Find where the given text appears and provide that cell's center as [X, Y] coordinate. 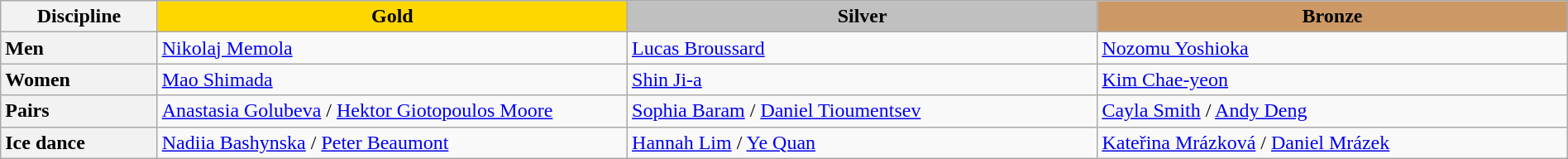
Women [79, 79]
Ice dance [79, 142]
Shin Ji-a [863, 79]
Lucas Broussard [863, 48]
Gold [392, 17]
Nozomu Yoshioka [1332, 48]
Anastasia Golubeva / Hektor Giotopoulos Moore [392, 111]
Kateřina Mrázková / Daniel Mrázek [1332, 142]
Men [79, 48]
Nikolaj Memola [392, 48]
Bronze [1332, 17]
Pairs [79, 111]
Silver [863, 17]
Kim Chae-yeon [1332, 79]
Mao Shimada [392, 79]
Sophia Baram / Daniel Tioumentsev [863, 111]
Nadiia Bashynska / Peter Beaumont [392, 142]
Hannah Lim / Ye Quan [863, 142]
Discipline [79, 17]
Cayla Smith / Andy Deng [1332, 111]
